Determine the (X, Y) coordinate at the center of the cell enclosing the given text.  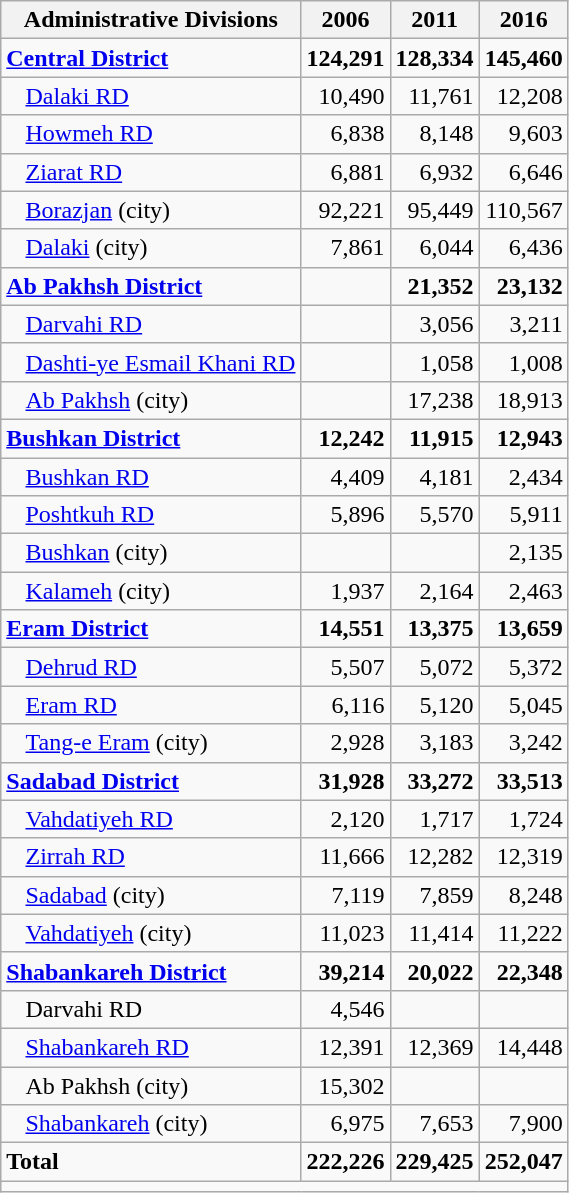
7,119 (346, 895)
11,666 (346, 857)
2,928 (346, 743)
7,900 (524, 1124)
145,460 (524, 58)
Dashti-ye Esmail Khani RD (151, 362)
5,045 (524, 705)
Ziarat RD (151, 172)
Total (151, 1162)
1,008 (524, 362)
11,414 (434, 933)
6,646 (524, 172)
92,221 (346, 210)
6,975 (346, 1124)
5,896 (346, 515)
Sadabad (city) (151, 895)
4,181 (434, 477)
5,072 (434, 667)
Vahdatiyeh RD (151, 819)
2,120 (346, 819)
Central District (151, 58)
1,717 (434, 819)
1,724 (524, 819)
1,058 (434, 362)
5,507 (346, 667)
7,859 (434, 895)
2,135 (524, 553)
9,603 (524, 134)
222,226 (346, 1162)
11,222 (524, 933)
Bushkan (city) (151, 553)
7,653 (434, 1124)
Administrative Divisions (151, 20)
3,242 (524, 743)
Borazjan (city) (151, 210)
17,238 (434, 400)
Shabankareh District (151, 971)
Sadabad District (151, 781)
Eram RD (151, 705)
2,434 (524, 477)
20,022 (434, 971)
95,449 (434, 210)
Shabankareh RD (151, 1047)
Vahdatiyeh (city) (151, 933)
11,915 (434, 438)
31,928 (346, 781)
128,334 (434, 58)
Bushkan District (151, 438)
12,369 (434, 1047)
7,861 (346, 248)
33,513 (524, 781)
2006 (346, 20)
6,881 (346, 172)
12,208 (524, 96)
4,546 (346, 1009)
12,391 (346, 1047)
39,214 (346, 971)
124,291 (346, 58)
12,282 (434, 857)
3,183 (434, 743)
Dehrud RD (151, 667)
6,932 (434, 172)
33,272 (434, 781)
8,148 (434, 134)
12,242 (346, 438)
11,023 (346, 933)
Dalaki (city) (151, 248)
2016 (524, 20)
Eram District (151, 629)
13,375 (434, 629)
11,761 (434, 96)
6,116 (346, 705)
3,211 (524, 324)
Dalaki RD (151, 96)
1,937 (346, 591)
12,319 (524, 857)
Bushkan RD (151, 477)
2011 (434, 20)
10,490 (346, 96)
Howmeh RD (151, 134)
12,943 (524, 438)
21,352 (434, 286)
23,132 (524, 286)
15,302 (346, 1085)
14,551 (346, 629)
Ab Pakhsh District (151, 286)
Tang-e Eram (city) (151, 743)
3,056 (434, 324)
18,913 (524, 400)
5,120 (434, 705)
22,348 (524, 971)
13,659 (524, 629)
14,448 (524, 1047)
252,047 (524, 1162)
2,164 (434, 591)
6,838 (346, 134)
6,044 (434, 248)
4,409 (346, 477)
2,463 (524, 591)
5,372 (524, 667)
Zirrah RD (151, 857)
Kalameh (city) (151, 591)
5,911 (524, 515)
6,436 (524, 248)
Shabankareh (city) (151, 1124)
110,567 (524, 210)
Poshtkuh RD (151, 515)
5,570 (434, 515)
8,248 (524, 895)
229,425 (434, 1162)
